Return (x, y) of the center of cell containing provided text 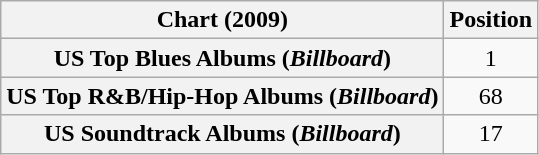
Position (491, 20)
US Top Blues Albums (Billboard) (222, 58)
US Top R&B/Hip-Hop Albums (Billboard) (222, 96)
68 (491, 96)
17 (491, 134)
1 (491, 58)
US Soundtrack Albums (Billboard) (222, 134)
Chart (2009) (222, 20)
